Return the (X, Y) coordinate for the center point of the cell that contains the specified text.  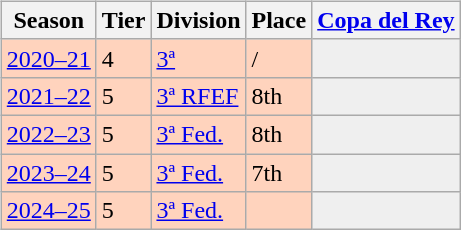
2023–24 (48, 173)
7th (279, 173)
2020–21 (48, 58)
2024–25 (48, 211)
Season (48, 20)
3ª RFEF (198, 96)
4 (124, 58)
/ (279, 58)
Place (279, 20)
Division (198, 20)
2022–23 (48, 134)
3ª (198, 58)
Tier (124, 20)
Copa del Rey (386, 20)
2021–22 (48, 96)
